Find where the given text appears and provide that cell's center as [X, Y] coordinate. 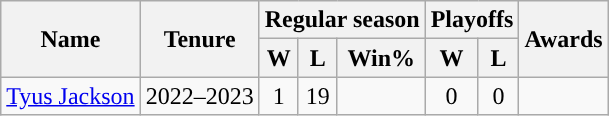
Playoffs [472, 20]
2022–2023 [200, 96]
Awards [564, 39]
Tenure [200, 39]
Regular season [342, 20]
Name [70, 39]
Tyus Jackson [70, 96]
Win% [381, 58]
19 [318, 96]
1 [278, 96]
